Return the (x, y) coordinate for the center point of the cell that contains the specified text.  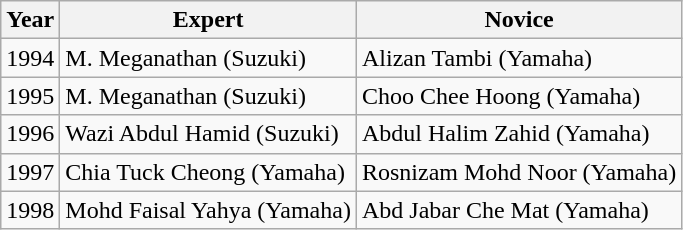
Abdul Halim Zahid (Yamaha) (518, 134)
1995 (30, 96)
Novice (518, 20)
Choo Chee Hoong (Yamaha) (518, 96)
1997 (30, 172)
Alizan Tambi (Yamaha) (518, 58)
Wazi Abdul Hamid (Suzuki) (208, 134)
Abd Jabar Che Mat (Yamaha) (518, 210)
Rosnizam Mohd Noor (Yamaha) (518, 172)
Chia Tuck Cheong (Yamaha) (208, 172)
1994 (30, 58)
Expert (208, 20)
1996 (30, 134)
Year (30, 20)
Mohd Faisal Yahya (Yamaha) (208, 210)
1998 (30, 210)
